Locate the cell with the specified text and output its [x, y] center coordinate. 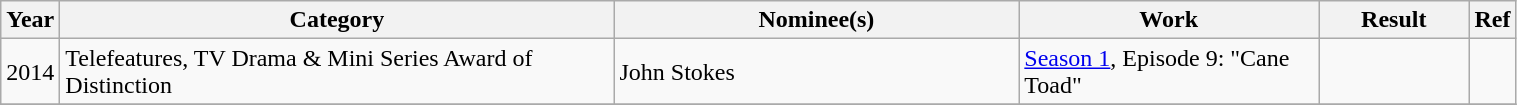
Nominee(s) [816, 20]
Category [337, 20]
2014 [30, 72]
Work [1169, 20]
Season 1, Episode 9: "Cane Toad" [1169, 72]
Year [30, 20]
John Stokes [816, 72]
Result [1394, 20]
Ref [1492, 20]
Telefeatures, TV Drama & Mini Series Award of Distinction [337, 72]
